Find where the given text appears and provide that cell's center as (X, Y) coordinate. 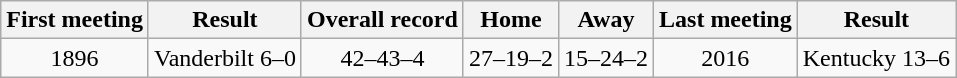
15–24–2 (606, 58)
Kentucky 13–6 (876, 58)
Home (510, 20)
Vanderbilt 6–0 (224, 58)
Last meeting (726, 20)
Away (606, 20)
27–19–2 (510, 58)
1896 (75, 58)
Overall record (382, 20)
2016 (726, 58)
42–43–4 (382, 58)
First meeting (75, 20)
